Extract the [X, Y] coordinate from the center of the cell holding the provided text.  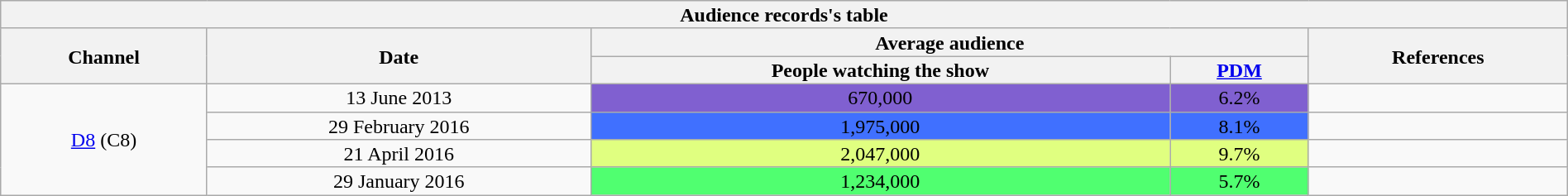
13 June 2013 [399, 98]
1,975,000 [880, 126]
1,234,000 [880, 181]
2,047,000 [880, 154]
Audience records's table [784, 15]
6.2% [1240, 98]
Average audience [949, 42]
670,000 [880, 98]
21 April 2016 [399, 154]
5.7% [1240, 181]
8.1% [1240, 126]
9.7% [1240, 154]
29 January 2016 [399, 181]
People watching the show [880, 70]
D8 (C8) [104, 139]
Channel [104, 56]
References [1437, 56]
29 February 2016 [399, 126]
PDM [1240, 70]
Date [399, 56]
